Find where the given text appears and provide that cell's center as [X, Y] coordinate. 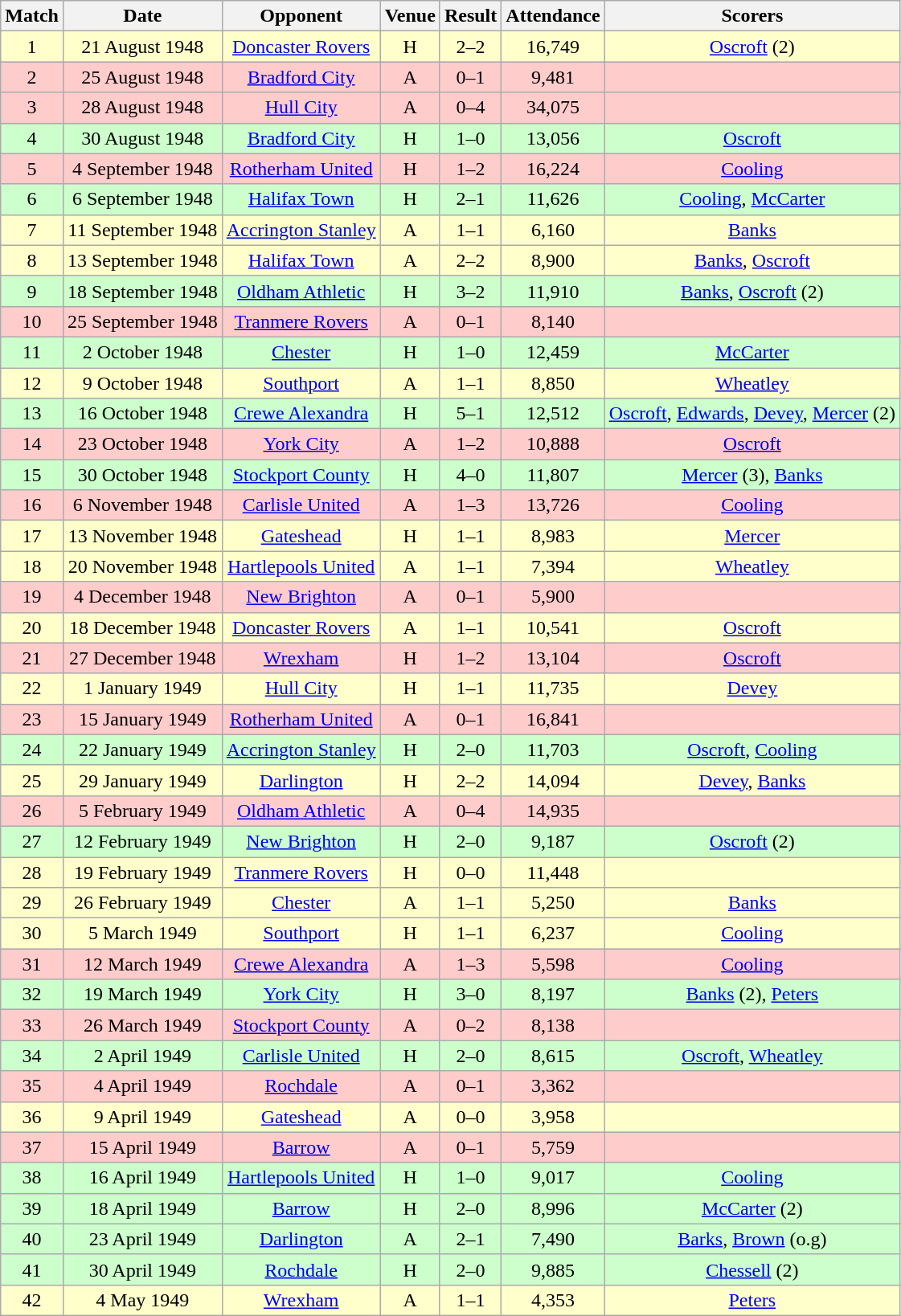
15 January 1949 [142, 719]
13 September 1948 [142, 260]
McCarter [752, 352]
Barks, Brown (o.g) [752, 1239]
11,626 [553, 199]
Date [142, 16]
5,900 [553, 597]
13,726 [553, 505]
2 October 1948 [142, 352]
3,958 [553, 1117]
12,459 [553, 352]
38 [32, 1178]
8,996 [553, 1208]
3,362 [553, 1086]
3–2 [470, 291]
30 April 1949 [142, 1269]
Match [32, 16]
29 [32, 903]
23 [32, 719]
13 November 1948 [142, 536]
7,490 [553, 1239]
28 August 1948 [142, 108]
36 [32, 1117]
39 [32, 1208]
11,735 [553, 689]
18 December 1948 [142, 627]
23 April 1949 [142, 1239]
20 [32, 627]
Banks, Oscroft (2) [752, 291]
5 March 1949 [142, 934]
16,749 [553, 47]
5–1 [470, 414]
11,703 [553, 750]
15 [32, 475]
11 [32, 352]
9 [32, 291]
3 [32, 108]
8,983 [553, 536]
14,935 [553, 811]
15 April 1949 [142, 1147]
0–2 [470, 1025]
27 [32, 841]
16 April 1949 [142, 1178]
30 [32, 934]
Devey, Banks [752, 780]
4 April 1949 [142, 1086]
20 November 1948 [142, 566]
7 [32, 230]
25 August 1948 [142, 77]
11 September 1948 [142, 230]
Oscroft, Cooling [752, 750]
14 [32, 444]
9,481 [553, 77]
4 [32, 138]
16,841 [553, 719]
4 May 1949 [142, 1300]
11,807 [553, 475]
18 April 1949 [142, 1208]
Cooling, McCarter [752, 199]
13,056 [553, 138]
40 [32, 1239]
26 February 1949 [142, 903]
6,237 [553, 934]
17 [32, 536]
Peters [752, 1300]
10,541 [553, 627]
23 October 1948 [142, 444]
12 March 1949 [142, 964]
Banks (2), Peters [752, 995]
Mercer (3), Banks [752, 475]
25 September 1948 [142, 321]
8,900 [553, 260]
27 December 1948 [142, 658]
30 August 1948 [142, 138]
37 [32, 1147]
8,138 [553, 1025]
6 September 1948 [142, 199]
6,160 [553, 230]
9,017 [553, 1178]
3–0 [470, 995]
34 [32, 1056]
13,104 [553, 658]
Opponent [301, 16]
5 [32, 169]
42 [32, 1300]
24 [32, 750]
4 September 1948 [142, 169]
5,250 [553, 903]
Scorers [752, 16]
6 [32, 199]
10,888 [553, 444]
7,394 [553, 566]
4,353 [553, 1300]
33 [32, 1025]
5 February 1949 [142, 811]
6 November 1948 [142, 505]
Oscroft, Wheatley [752, 1056]
8,140 [553, 321]
13 [32, 414]
9 October 1948 [142, 383]
29 January 1949 [142, 780]
28 [32, 872]
19 [32, 597]
8,850 [553, 383]
30 October 1948 [142, 475]
Chessell (2) [752, 1269]
34,075 [553, 108]
14,094 [553, 780]
26 [32, 811]
5,759 [553, 1147]
Result [470, 16]
McCarter (2) [752, 1208]
26 March 1949 [142, 1025]
12 [32, 383]
16 October 1948 [142, 414]
21 [32, 658]
8 [32, 260]
31 [32, 964]
10 [32, 321]
19 February 1949 [142, 872]
25 [32, 780]
12 February 1949 [142, 841]
8,615 [553, 1056]
2 April 1949 [142, 1056]
1 [32, 47]
Devey [752, 689]
22 [32, 689]
11,448 [553, 872]
4–0 [470, 475]
32 [32, 995]
Venue [410, 16]
Banks, Oscroft [752, 260]
41 [32, 1269]
5,598 [553, 964]
9,885 [553, 1269]
8,197 [553, 995]
19 March 1949 [142, 995]
2 [32, 77]
4 December 1948 [142, 597]
18 September 1948 [142, 291]
1 January 1949 [142, 689]
18 [32, 566]
21 August 1948 [142, 47]
11,910 [553, 291]
12,512 [553, 414]
16,224 [553, 169]
Mercer [752, 536]
35 [32, 1086]
Attendance [553, 16]
9,187 [553, 841]
Oscroft, Edwards, Devey, Mercer (2) [752, 414]
16 [32, 505]
22 January 1949 [142, 750]
9 April 1949 [142, 1117]
